Capture the cell that displays the provided text and extract its (x, y) central coordinate. 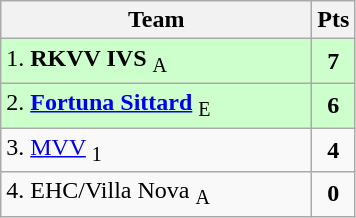
4 (334, 150)
7 (334, 61)
Team (156, 20)
0 (334, 194)
3. MVV 1 (156, 150)
Pts (334, 20)
4. EHC/Villa Nova A (156, 194)
6 (334, 105)
2. Fortuna Sittard E (156, 105)
1. RKVV IVS A (156, 61)
